Pinpoint the cell where the given text exists, returning its [x, y] midpoint coordinate. 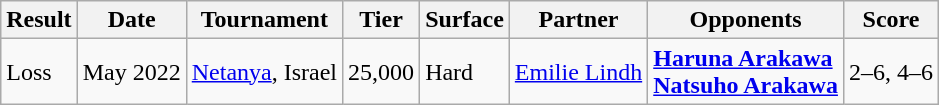
Netanya, Israel [264, 72]
Loss [39, 72]
Result [39, 20]
Emilie Lindh [578, 72]
Surface [465, 20]
Date [132, 20]
Opponents [746, 20]
2–6, 4–6 [890, 72]
Score [890, 20]
Tier [382, 20]
Hard [465, 72]
Haruna Arakawa Natsuho Arakawa [746, 72]
May 2022 [132, 72]
25,000 [382, 72]
Partner [578, 20]
Tournament [264, 20]
